Search for the cell housing the specified text and yield its [X, Y] center coordinate. 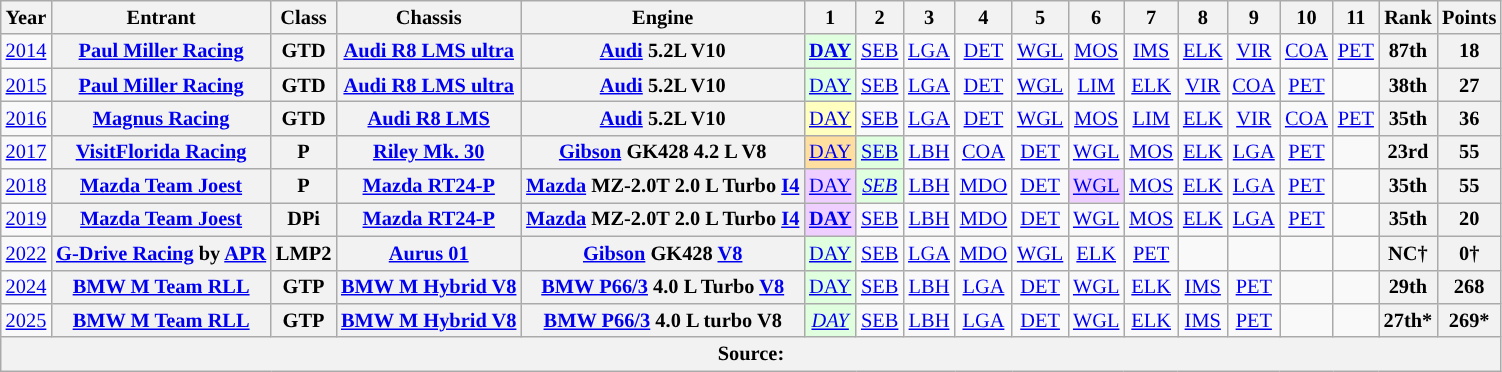
9 [1254, 17]
18 [1469, 51]
LMP2 [304, 253]
27 [1469, 85]
VisitFlorida Racing [161, 152]
38th [1408, 85]
G-Drive Racing by APR [161, 253]
2015 [26, 85]
DPi [304, 219]
2 [880, 17]
BMW P66/3 4.0 L turbo V8 [662, 320]
2018 [26, 186]
7 [1151, 17]
23rd [1408, 152]
0† [1469, 253]
8 [1202, 17]
11 [1356, 17]
10 [1306, 17]
20 [1469, 219]
Rank [1408, 17]
87th [1408, 51]
Magnus Racing [161, 118]
Class [304, 17]
Aurus 01 [428, 253]
NC† [1408, 253]
Riley Mk. 30 [428, 152]
2016 [26, 118]
Year [26, 17]
Chassis [428, 17]
2025 [26, 320]
29th [1408, 287]
2019 [26, 219]
Gibson GK428 V8 [662, 253]
Source: [751, 354]
3 [929, 17]
27th* [1408, 320]
2014 [26, 51]
BMW P66/3 4.0 L Turbo V8 [662, 287]
4 [984, 17]
Engine [662, 17]
Audi R8 LMS [428, 118]
269* [1469, 320]
Gibson GK428 4.2 L V8 [662, 152]
2024 [26, 287]
2017 [26, 152]
Entrant [161, 17]
268 [1469, 287]
1 [830, 17]
6 [1096, 17]
5 [1040, 17]
36 [1469, 118]
Points [1469, 17]
2022 [26, 253]
